Capture the cell that displays the provided text and extract its [X, Y] central coordinate. 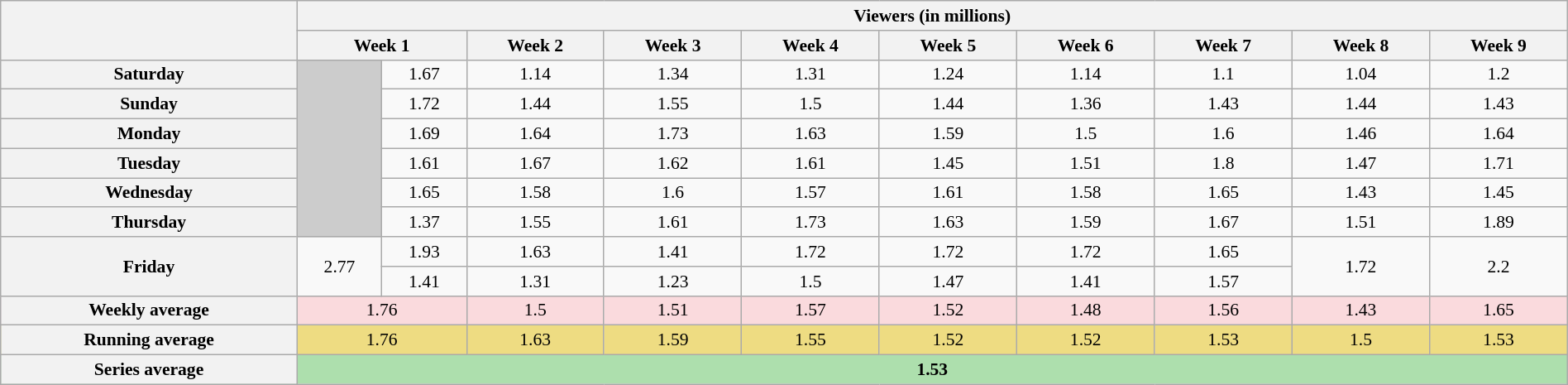
Week 4 [810, 46]
2.2 [1499, 267]
1.62 [672, 163]
1.89 [1499, 223]
Running average [149, 340]
1.8 [1223, 163]
1.23 [672, 282]
1.1 [1223, 75]
1.36 [1086, 104]
1.2 [1499, 75]
Week 1 [382, 46]
Weekly average [149, 310]
Friday [149, 267]
Week 2 [535, 46]
Week 3 [672, 46]
Tuesday [149, 163]
Series average [149, 370]
1.37 [424, 223]
Week 6 [1086, 46]
Saturday [149, 75]
1.24 [948, 75]
1.69 [424, 134]
Wednesday [149, 193]
1.71 [1499, 163]
1.93 [424, 252]
Week 5 [948, 46]
Sunday [149, 104]
1.46 [1360, 134]
Monday [149, 134]
Week 9 [1499, 46]
Week 7 [1223, 46]
1.04 [1360, 75]
Thursday [149, 223]
1.56 [1223, 310]
1.48 [1086, 310]
1.34 [672, 75]
Viewers (in millions) [932, 16]
2.77 [339, 267]
Week 8 [1360, 46]
